Detect which cell encompasses the target text, then output its [X, Y] center coordinate. 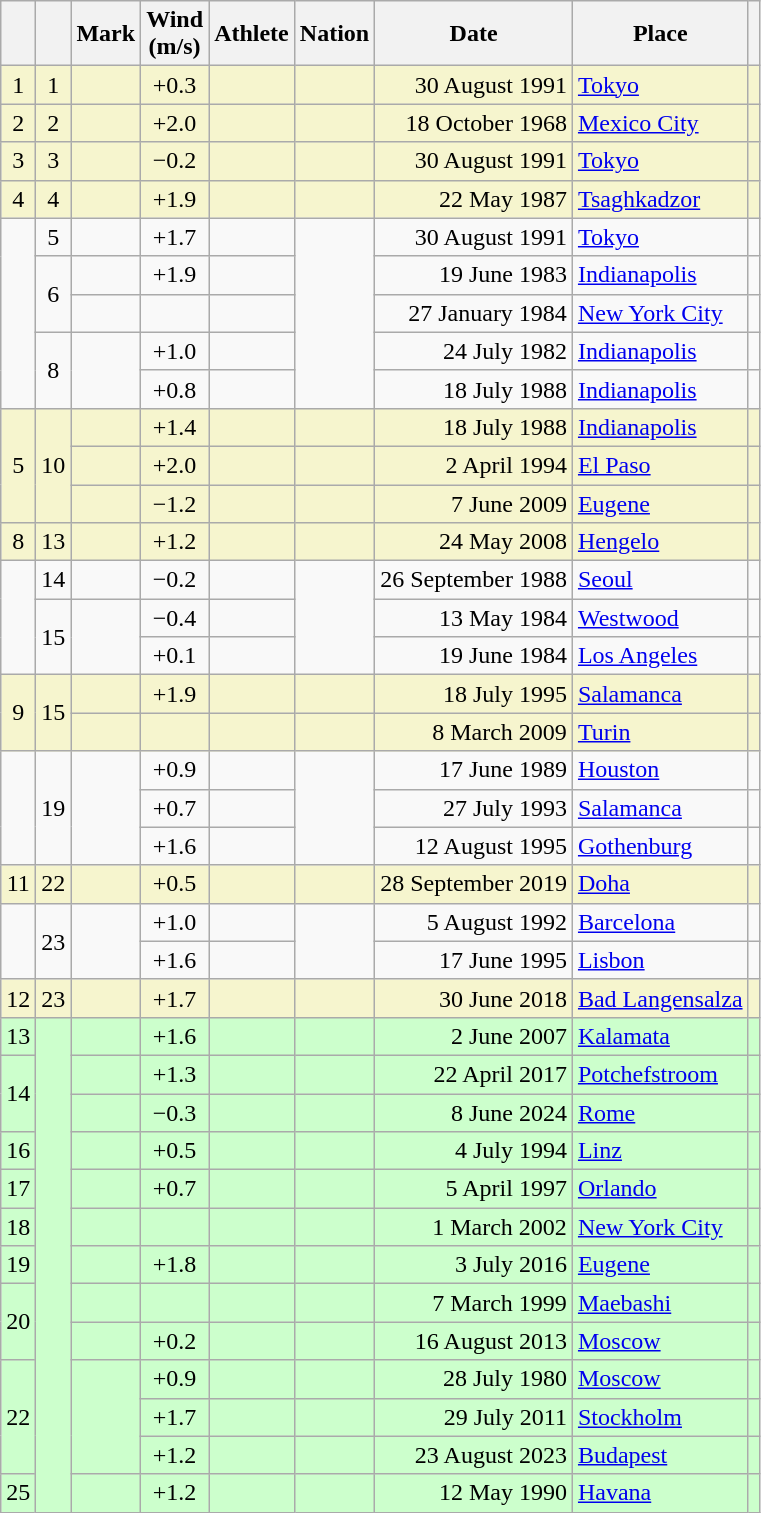
28 September 2019 [474, 884]
10 [54, 465]
+0.1 [175, 656]
17 [18, 1189]
Date [474, 34]
+1.4 [175, 427]
+0.8 [175, 389]
29 July 2011 [474, 1417]
Budapest [660, 1455]
+0.3 [175, 85]
Lisbon [660, 960]
27 January 1984 [474, 313]
6 [54, 294]
Los Angeles [660, 656]
Stockholm [660, 1417]
27 July 1993 [474, 808]
19 June 1984 [474, 656]
23 August 2023 [474, 1455]
El Paso [660, 465]
Doha [660, 884]
16 [18, 1151]
28 July 1980 [474, 1379]
Potchefstroom [660, 1074]
Gothenburg [660, 846]
−1.2 [175, 503]
Havana [660, 1493]
24 May 2008 [474, 542]
Kalamata [660, 1036]
12 May 1990 [474, 1493]
19 June 1983 [474, 275]
Bad Langensalza [660, 998]
Orlando [660, 1189]
Tsaghkadzor [660, 199]
22 May 1987 [474, 199]
4 July 1994 [474, 1151]
+1.8 [175, 1265]
25 [18, 1493]
Mark [106, 34]
1 March 2002 [474, 1227]
12 August 1995 [474, 846]
13 May 1984 [474, 618]
17 June 1989 [474, 770]
Turin [660, 732]
Barcelona [660, 922]
+1.3 [175, 1074]
18 [18, 1227]
18 October 1968 [474, 123]
17 June 1995 [474, 960]
5 April 1997 [474, 1189]
16 August 2013 [474, 1341]
9 [18, 713]
20 [18, 1322]
Athlete [252, 34]
+0.2 [175, 1341]
2 June 2007 [474, 1036]
Seoul [660, 580]
−0.3 [175, 1113]
−0.4 [175, 618]
7 June 2009 [474, 503]
24 July 1982 [474, 351]
12 [18, 998]
Wind(m/s) [175, 34]
8 June 2024 [474, 1113]
Houston [660, 770]
5 August 1992 [474, 922]
8 March 2009 [474, 732]
Maebashi [660, 1303]
Westwood [660, 618]
Rome [660, 1113]
26 September 1988 [474, 580]
18 July 1995 [474, 694]
Linz [660, 1151]
11 [18, 884]
30 June 2018 [474, 998]
7 March 1999 [474, 1303]
Hengelo [660, 542]
Mexico City [660, 123]
Nation [334, 34]
Place [660, 34]
3 July 2016 [474, 1265]
22 April 2017 [474, 1074]
2 April 1994 [474, 465]
